Capture the cell that displays the provided text and extract its (X, Y) central coordinate. 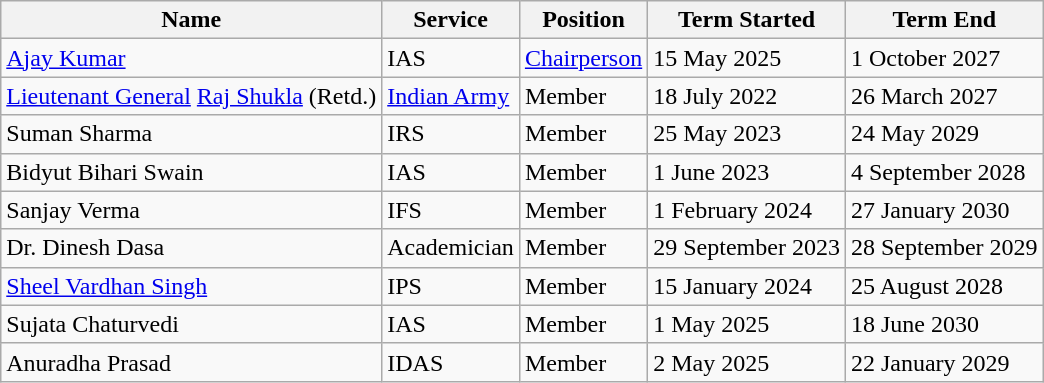
Term End (944, 20)
Service (451, 20)
IFS (451, 210)
IDAS (451, 362)
Dr. Dinesh Dasa (192, 248)
Position (583, 20)
18 June 2030 (944, 324)
1 October 2027 (944, 58)
18 July 2022 (747, 96)
15 May 2025 (747, 58)
Sanjay Verma (192, 210)
24 May 2029 (944, 134)
Lieutenant General Raj Shukla (Retd.) (192, 96)
Suman Sharma (192, 134)
Anuradha Prasad (192, 362)
25 August 2028 (944, 286)
15 January 2024 (747, 286)
IRS (451, 134)
Name (192, 20)
29 September 2023 (747, 248)
Bidyut Bihari Swain (192, 172)
4 September 2028 (944, 172)
25 May 2023 (747, 134)
22 January 2029 (944, 362)
Academician (451, 248)
Chairperson (583, 58)
Indian Army (451, 96)
2 May 2025 (747, 362)
Ajay Kumar (192, 58)
IPS (451, 286)
28 September 2029 (944, 248)
Sheel Vardhan Singh (192, 286)
1 June 2023 (747, 172)
26 March 2027 (944, 96)
1 May 2025 (747, 324)
Term Started (747, 20)
Sujata Chaturvedi (192, 324)
27 January 2030 (944, 210)
1 February 2024 (747, 210)
